Return (x, y) of the center of cell containing provided text 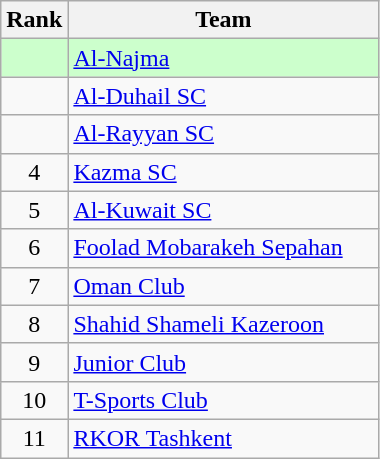
Al-Kuwait SC (224, 210)
Al-Najma (224, 58)
9 (34, 362)
Team (224, 20)
Kazma SC (224, 172)
Shahid Shameli Kazeroon (224, 324)
5 (34, 210)
RKOR Tashkent (224, 438)
Al-Duhail SC (224, 96)
Foolad Mobarakeh Sepahan (224, 248)
4 (34, 172)
7 (34, 286)
Al-Rayyan SC (224, 134)
Junior Club (224, 362)
8 (34, 324)
T-Sports Club (224, 400)
Oman Club (224, 286)
Rank (34, 20)
11 (34, 438)
10 (34, 400)
6 (34, 248)
